For the text-containing cell, return its midpoint in (x, y) coordinate format. 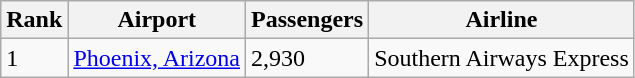
1 (34, 58)
Passengers (308, 20)
Airline (502, 20)
2,930 (308, 58)
Southern Airways Express (502, 58)
Phoenix, Arizona (157, 58)
Rank (34, 20)
Airport (157, 20)
